Determine the [x, y] coordinate at the center of the cell enclosing the given text.  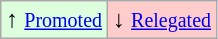
↑ Promoted [54, 20]
↓ Relegated [162, 20]
